Scan for the cell matching the given text and deliver its [x, y] coordinate at center. 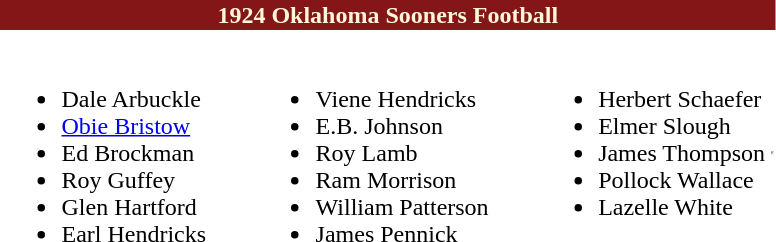
1924 Oklahoma Sooners Football [388, 15]
